Capture the cell that displays the provided text and extract its (x, y) central coordinate. 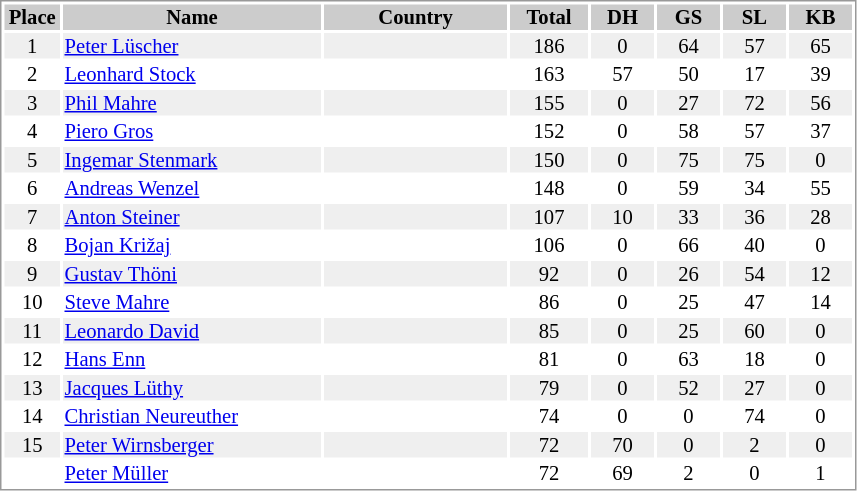
39 (820, 75)
55 (820, 189)
66 (688, 245)
86 (549, 303)
148 (549, 189)
58 (688, 131)
Piero Gros (192, 131)
5 (32, 160)
52 (688, 388)
34 (754, 189)
18 (754, 359)
8 (32, 245)
Andreas Wenzel (192, 189)
Bojan Križaj (192, 245)
Peter Müller (192, 473)
GS (688, 17)
Leonhard Stock (192, 75)
Jacques Lüthy (192, 388)
Country (416, 17)
13 (32, 388)
69 (622, 473)
4 (32, 131)
Place (32, 17)
11 (32, 331)
9 (32, 274)
81 (549, 359)
150 (549, 160)
Christian Neureuther (192, 417)
6 (32, 189)
85 (549, 331)
KB (820, 17)
65 (820, 46)
17 (754, 75)
Phil Mahre (192, 103)
60 (754, 331)
106 (549, 245)
SL (754, 17)
Name (192, 17)
7 (32, 217)
186 (549, 46)
163 (549, 75)
26 (688, 274)
79 (549, 388)
3 (32, 103)
Peter Wirnsberger (192, 445)
Hans Enn (192, 359)
64 (688, 46)
70 (622, 445)
Steve Mahre (192, 303)
Leonardo David (192, 331)
33 (688, 217)
36 (754, 217)
Anton Steiner (192, 217)
50 (688, 75)
54 (754, 274)
47 (754, 303)
63 (688, 359)
15 (32, 445)
40 (754, 245)
28 (820, 217)
37 (820, 131)
Gustav Thöni (192, 274)
56 (820, 103)
Total (549, 17)
92 (549, 274)
Ingemar Stenmark (192, 160)
152 (549, 131)
59 (688, 189)
107 (549, 217)
DH (622, 17)
155 (549, 103)
Peter Lüscher (192, 46)
